Scan for the cell matching the given text and deliver its [x, y] coordinate at center. 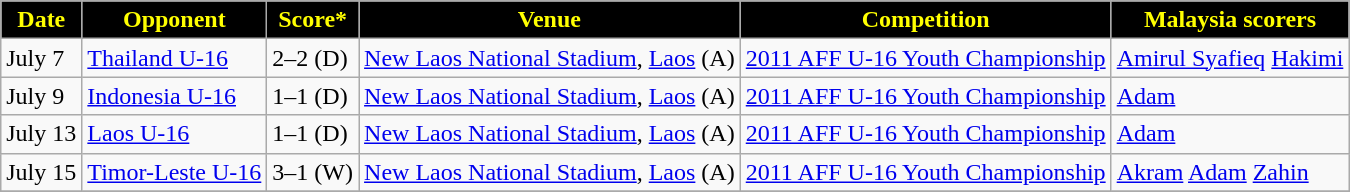
Thailand U-16 [174, 58]
Indonesia U-16 [174, 96]
Timor-Leste U-16 [174, 172]
Date [42, 20]
2–2 (D) [313, 58]
Malaysia scorers [1230, 20]
Laos U-16 [174, 134]
Competition [926, 20]
Venue [550, 20]
Opponent [174, 20]
July 7 [42, 58]
July 9 [42, 96]
Score* [313, 20]
July 15 [42, 172]
Akram Adam Zahin [1230, 172]
July 13 [42, 134]
3–1 (W) [313, 172]
Amirul Syafieq Hakimi [1230, 58]
